Pinpoint the cell where the given text exists, returning its [X, Y] midpoint coordinate. 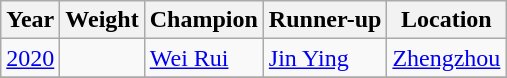
Location [446, 20]
Weight [102, 20]
Jin Ying [325, 58]
Runner-up [325, 20]
Year [30, 20]
2020 [30, 58]
Wei Rui [204, 58]
Zhengzhou [446, 58]
Champion [204, 20]
